Output the (X, Y) coordinate of the center of the cell containing the given text.  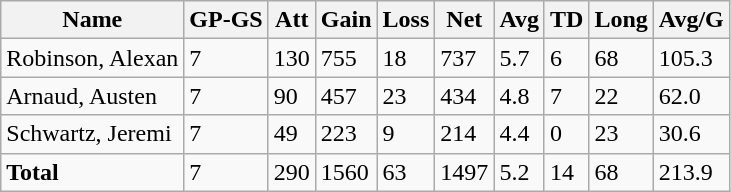
434 (464, 96)
Total (92, 172)
457 (346, 96)
Loss (406, 20)
Gain (346, 20)
5.2 (520, 172)
9 (406, 134)
105.3 (691, 58)
Avg/G (691, 20)
Long (621, 20)
Schwartz, Jeremi (92, 134)
4.4 (520, 134)
Att (292, 20)
4.8 (520, 96)
GP-GS (226, 20)
14 (566, 172)
1560 (346, 172)
213.9 (691, 172)
30.6 (691, 134)
130 (292, 58)
737 (464, 58)
62.0 (691, 96)
290 (292, 172)
Avg (520, 20)
214 (464, 134)
6 (566, 58)
Robinson, Alexan (92, 58)
18 (406, 58)
63 (406, 172)
223 (346, 134)
TD (566, 20)
Arnaud, Austen (92, 96)
755 (346, 58)
1497 (464, 172)
5.7 (520, 58)
Net (464, 20)
49 (292, 134)
90 (292, 96)
Name (92, 20)
22 (621, 96)
0 (566, 134)
